Return (x, y) of the center of cell containing provided text 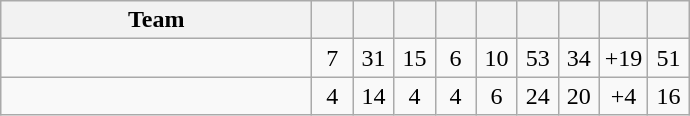
51 (668, 58)
31 (374, 58)
14 (374, 96)
10 (496, 58)
20 (578, 96)
24 (538, 96)
+19 (624, 58)
Team (156, 20)
15 (414, 58)
34 (578, 58)
53 (538, 58)
16 (668, 96)
7 (332, 58)
+4 (624, 96)
